Find where the given text appears and provide that cell's center as [X, Y] coordinate. 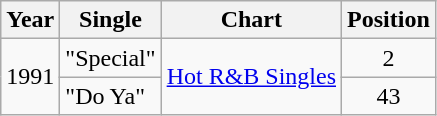
Single [110, 20]
Chart [251, 20]
"Special" [110, 58]
43 [389, 96]
Hot R&B Singles [251, 77]
Position [389, 20]
2 [389, 58]
"Do Ya" [110, 96]
1991 [30, 77]
Year [30, 20]
